Scan for the cell matching the given text and deliver its (x, y) coordinate at center. 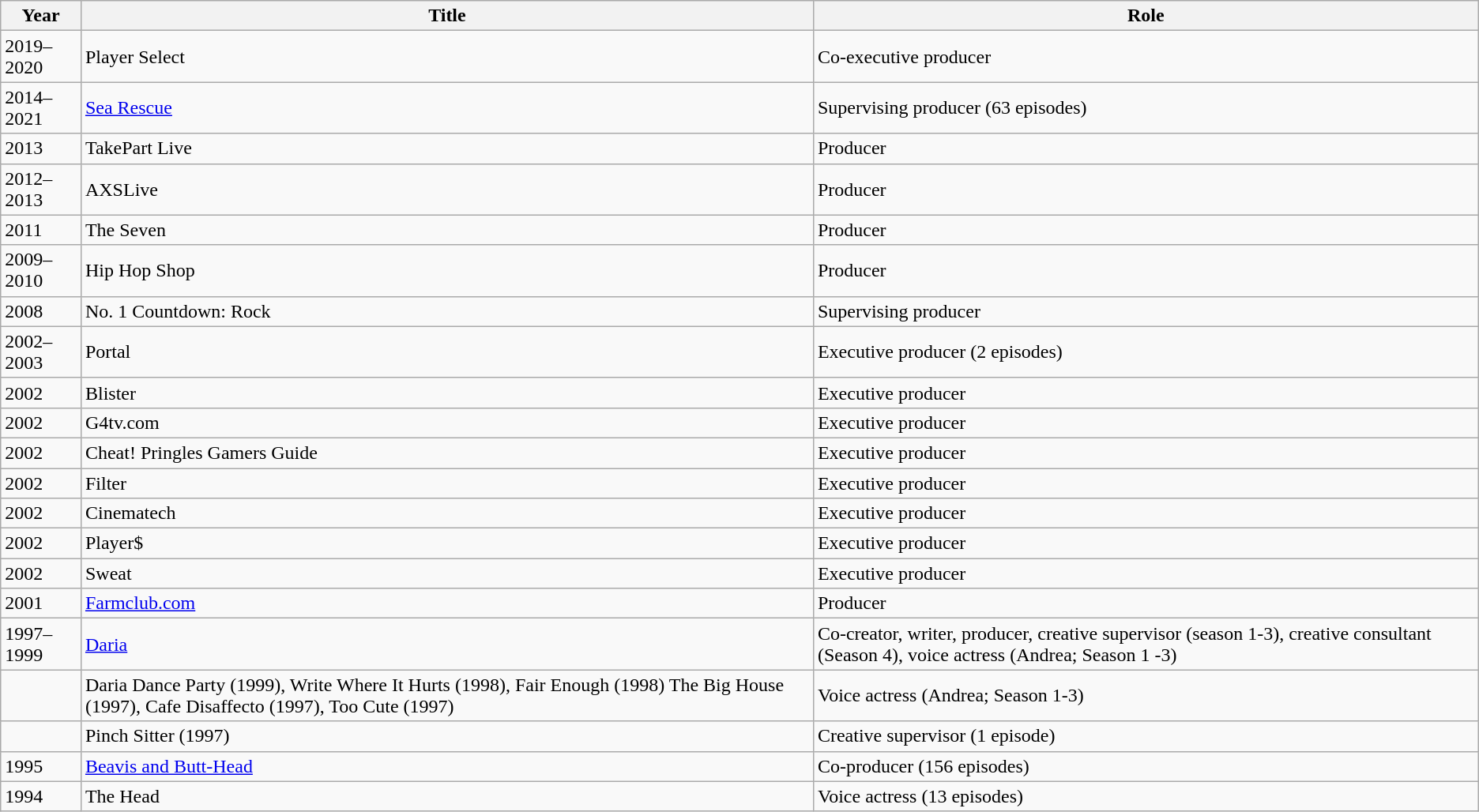
Blister (447, 393)
Hip Hop Shop (447, 270)
2001 (41, 603)
Co-executive producer (1146, 57)
Daria (447, 645)
1997–1999 (41, 645)
Role (1146, 16)
Pinch Sitter (1997) (447, 736)
Sweat (447, 573)
1995 (41, 766)
Player Select (447, 57)
1994 (41, 796)
Executive producer (2 episodes) (1146, 352)
Co-producer (156 episodes) (1146, 766)
2013 (41, 148)
Supervising producer (1146, 311)
Supervising producer (63 episodes) (1146, 107)
Cinematech (447, 513)
Sea Rescue (447, 107)
Voice actress (Andrea; Season 1-3) (1146, 695)
Portal (447, 352)
Co-creator, writer, producer, creative supervisor (season 1-3), creative consultant (Season 4), voice actress (Andrea; Season 1 -3) (1146, 645)
2002–2003 (41, 352)
Farmclub.com (447, 603)
2014–2021 (41, 107)
No. 1 Countdown: Rock (447, 311)
AXSLive (447, 190)
The Seven (447, 230)
The Head (447, 796)
G4tv.com (447, 423)
Year (41, 16)
Voice actress (13 episodes) (1146, 796)
2019–2020 (41, 57)
Player$ (447, 543)
Daria Dance Party (1999), Write Where It Hurts (1998), Fair Enough (1998) The Big House (1997), Cafe Disaffecto (1997), Too Cute (1997) (447, 695)
Title (447, 16)
2009–2010 (41, 270)
Cheat! Pringles Gamers Guide (447, 453)
2012–2013 (41, 190)
2008 (41, 311)
TakePart Live (447, 148)
Beavis and Butt-Head (447, 766)
2011 (41, 230)
Creative supervisor (1 episode) (1146, 736)
Filter (447, 483)
